Find where the given text appears and provide that cell's center as [x, y] coordinate. 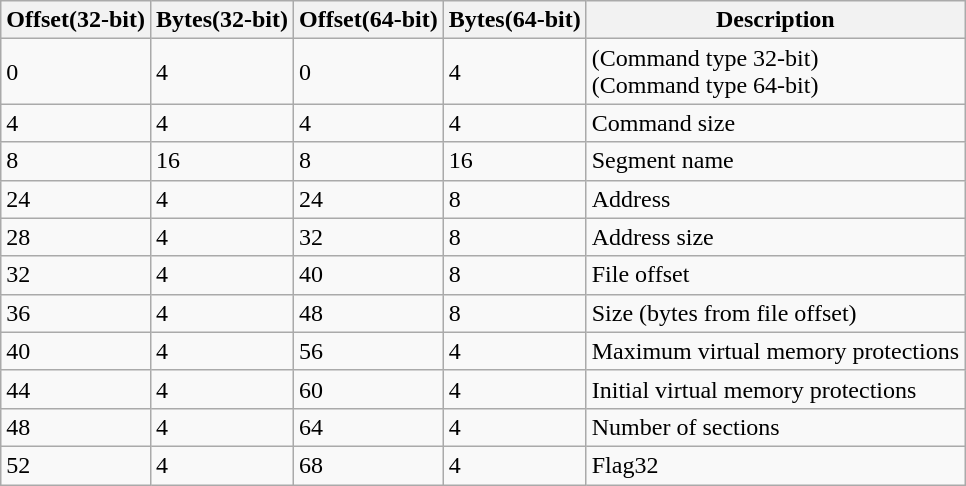
Offset(64-bit) [368, 20]
Address [775, 199]
68 [368, 465]
36 [76, 313]
Initial virtual memory protections [775, 389]
Bytes(64-bit) [514, 20]
Maximum virtual memory protections [775, 351]
64 [368, 427]
28 [76, 237]
52 [76, 465]
Size (bytes from file offset) [775, 313]
(Command type 32-bit) (Command type 64-bit) [775, 72]
Description [775, 20]
Flag32 [775, 465]
File offset [775, 275]
Number of sections [775, 427]
Address size [775, 237]
60 [368, 389]
Command size [775, 123]
Offset(32-bit) [76, 20]
Segment name [775, 161]
Bytes(32-bit) [222, 20]
56 [368, 351]
44 [76, 389]
